Determine the [X, Y] coordinate at the center of the cell enclosing the given text.  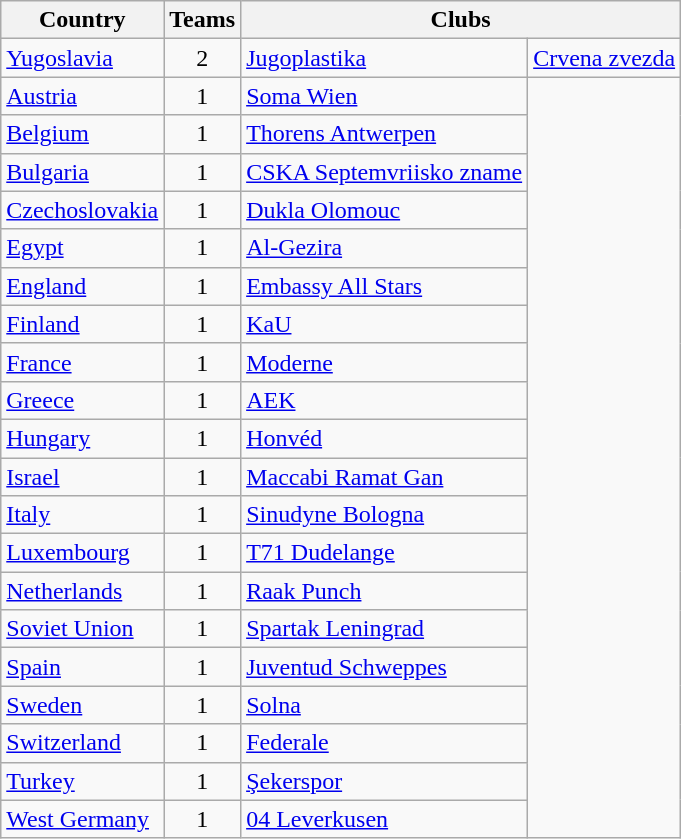
Teams [202, 20]
Soviet Union [82, 629]
Şekerspor [384, 781]
France [82, 362]
Italy [82, 515]
Solna [384, 705]
Israel [82, 477]
Finland [82, 324]
Soma Wien [384, 96]
Spain [82, 667]
Luxembourg [82, 553]
Raak Punch [384, 591]
Netherlands [82, 591]
Turkey [82, 781]
Al-Gezira [384, 248]
Austria [82, 96]
Hungary [82, 438]
Jugoplastika [384, 58]
Maccabi Ramat Gan [384, 477]
Spartak Leningrad [384, 629]
Honvéd [384, 438]
England [82, 286]
Switzerland [82, 743]
Egypt [82, 248]
T71 Dudelange [384, 553]
Juventud Schweppes [384, 667]
Sweden [82, 705]
Yugoslavia [82, 58]
Sinudyne Bologna [384, 515]
Clubs [461, 20]
04 Leverkusen [384, 819]
Czechoslovakia [82, 210]
KaU [384, 324]
Crvena zvezda [604, 58]
Moderne [384, 362]
Bulgaria [82, 172]
2 [202, 58]
CSKA Septemvriisko zname [384, 172]
Embassy All Stars [384, 286]
West Germany [82, 819]
Dukla Olomouc [384, 210]
AEK [384, 400]
Country [82, 20]
Belgium [82, 134]
Thorens Antwerpen [384, 134]
Federale [384, 743]
Greece [82, 400]
